Find where the given text appears and provide that cell's center as [x, y] coordinate. 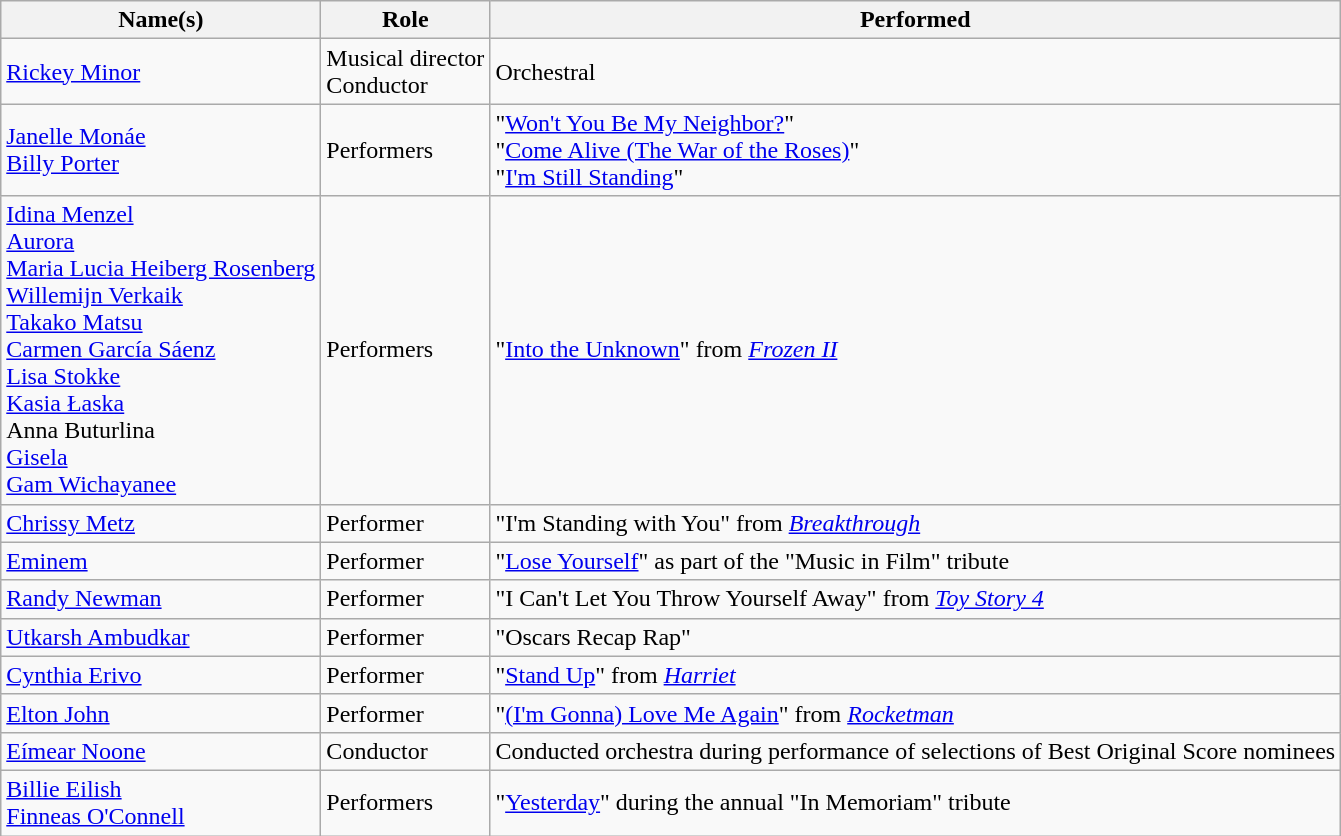
Eminem [161, 561]
Randy Newman [161, 599]
Name(s) [161, 20]
"I'm Standing with You" from Breakthrough [916, 523]
Billie EilishFinneas O'Connell [161, 802]
Cynthia Erivo [161, 675]
"Oscars Recap Rap" [916, 637]
"(I'm Gonna) Love Me Again" from Rocketman [916, 713]
Role [406, 20]
Eímear Noone [161, 751]
"Lose Yourself" as part of the "Music in Film" tribute [916, 561]
Orchestral [916, 72]
Janelle MonáeBilly Porter [161, 150]
Utkarsh Ambudkar [161, 637]
Performed [916, 20]
"I Can't Let You Throw Yourself Away" from Toy Story 4 [916, 599]
"Yesterday" during the annual "In Memoriam" tribute [916, 802]
Musical directorConductor [406, 72]
Conductor [406, 751]
"Stand Up" from Harriet [916, 675]
"Into the Unknown" from Frozen II [916, 350]
"Won't You Be My Neighbor?""Come Alive (The War of the Roses)""I'm Still Standing" [916, 150]
Chrissy Metz [161, 523]
Conducted orchestra during performance of selections of Best Original Score nominees [916, 751]
Elton John [161, 713]
Rickey Minor [161, 72]
